Return (x, y) of the center of cell containing provided text 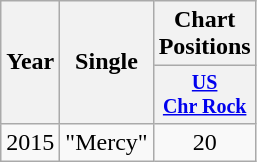
Single (106, 62)
Chart Positions (204, 34)
20 (204, 142)
USChr Rock (204, 94)
Year (30, 62)
2015 (30, 142)
"Mercy" (106, 142)
